Search for the cell housing the specified text and yield its [x, y] center coordinate. 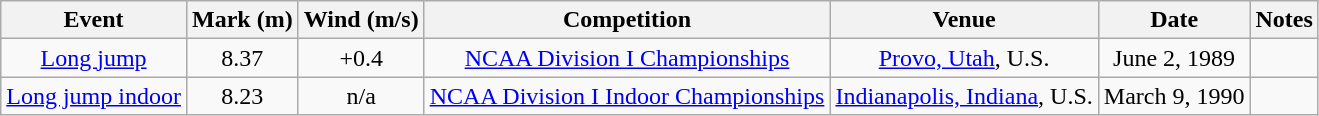
Competition [627, 20]
Date [1174, 20]
n/a [361, 96]
March 9, 1990 [1174, 96]
NCAA Division I Indoor Championships [627, 96]
Notes [1284, 20]
8.37 [242, 58]
Mark (m) [242, 20]
Provo, Utah, U.S. [964, 58]
Long jump [94, 58]
+0.4 [361, 58]
8.23 [242, 96]
Wind (m/s) [361, 20]
NCAA Division I Championships [627, 58]
Event [94, 20]
Indianapolis, Indiana, U.S. [964, 96]
June 2, 1989 [1174, 58]
Venue [964, 20]
Long jump indoor [94, 96]
